Search for the cell housing the specified text and yield its [x, y] center coordinate. 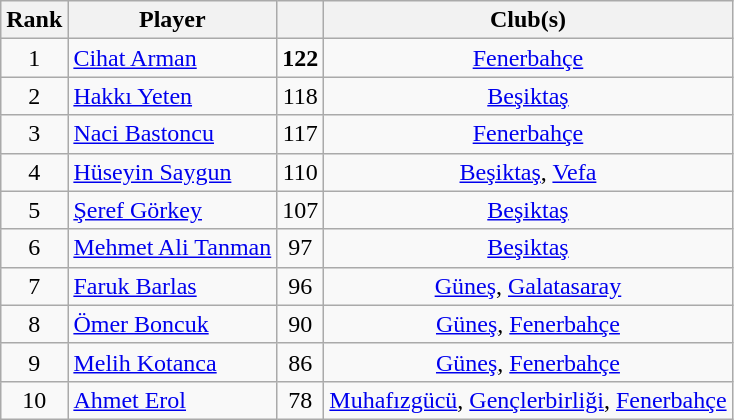
118 [300, 96]
122 [300, 58]
Hakkı Yeten [172, 96]
86 [300, 362]
78 [300, 400]
Beşiktaş, Vefa [528, 172]
Rank [34, 20]
Muhafızgücü, Gençlerbirliği, Fenerbahçe [528, 400]
Mehmet Ali Tanman [172, 248]
110 [300, 172]
2 [34, 96]
Ömer Boncuk [172, 324]
90 [300, 324]
Melih Kotanca [172, 362]
Player [172, 20]
10 [34, 400]
Şeref Görkey [172, 210]
Güneş, Galatasaray [528, 286]
9 [34, 362]
96 [300, 286]
Faruk Barlas [172, 286]
5 [34, 210]
117 [300, 134]
Naci Bastoncu [172, 134]
3 [34, 134]
107 [300, 210]
Club(s) [528, 20]
Cihat Arman [172, 58]
Ahmet Erol [172, 400]
4 [34, 172]
97 [300, 248]
6 [34, 248]
8 [34, 324]
1 [34, 58]
Hüseyin Saygun [172, 172]
7 [34, 286]
